Determine the [X, Y] coordinate at the center of the cell enclosing the given text.  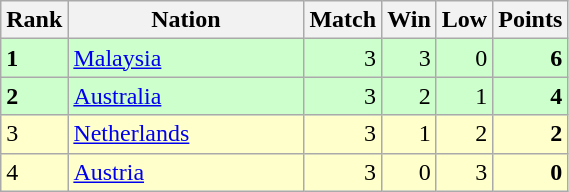
Nation [186, 20]
Win [410, 20]
Rank [34, 20]
Australia [186, 96]
6 [530, 58]
Malaysia [186, 58]
Netherlands [186, 134]
Points [530, 20]
Match [343, 20]
Austria [186, 172]
Low [464, 20]
